For the text-containing cell, return its midpoint in (x, y) coordinate format. 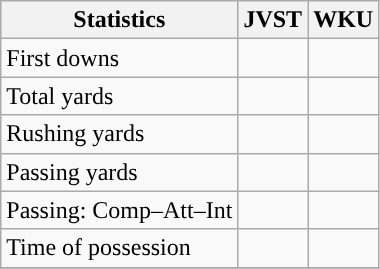
Rushing yards (120, 134)
First downs (120, 58)
WKU (344, 20)
Passing: Comp–Att–Int (120, 210)
Passing yards (120, 172)
JVST (273, 20)
Total yards (120, 96)
Time of possession (120, 248)
Statistics (120, 20)
